Find where the given text appears and provide that cell's center as (x, y) coordinate. 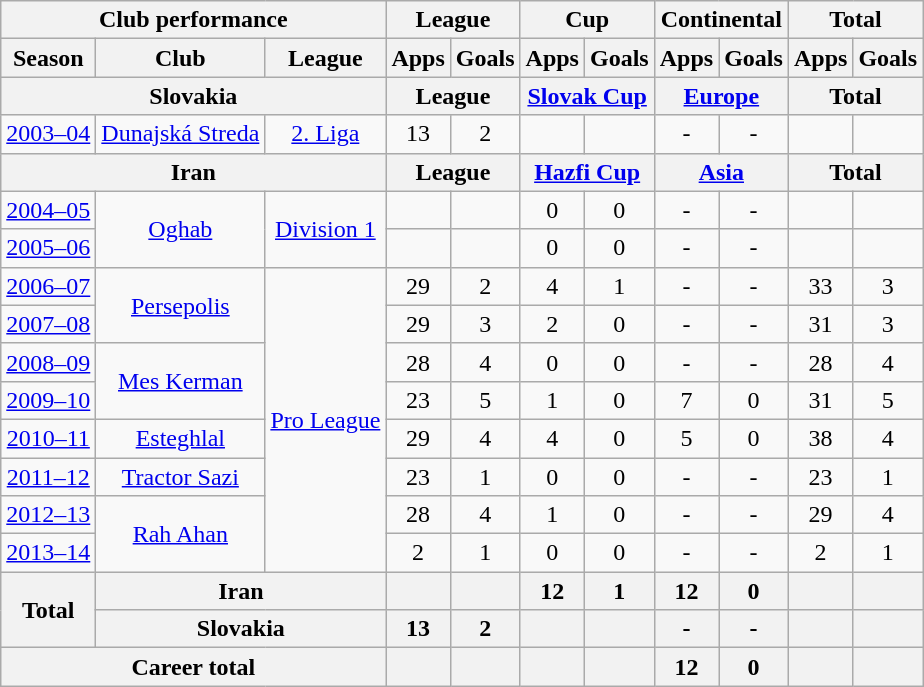
Career total (194, 667)
Continental (721, 20)
Dunajská Streda (180, 134)
Oghab (180, 229)
Club (180, 58)
Tractor Sazi (180, 477)
Division 1 (326, 229)
Club performance (194, 20)
Esteghlal (180, 438)
2008–09 (48, 362)
2013–14 (48, 553)
38 (820, 438)
7 (686, 400)
Mes Kerman (180, 381)
Cup (587, 20)
2. Liga (326, 134)
Pro League (326, 419)
2012–13 (48, 515)
Persepolis (180, 305)
2006–07 (48, 286)
Season (48, 58)
Rah Ahan (180, 534)
33 (820, 286)
2004–05 (48, 210)
2003–04 (48, 134)
Asia (721, 172)
2005–06 (48, 248)
2009–10 (48, 400)
2011–12 (48, 477)
Hazfi Cup (587, 172)
Slovak Cup (587, 96)
2007–08 (48, 324)
Europe (721, 96)
2010–11 (48, 438)
